Scan for the cell matching the given text and deliver its [X, Y] coordinate at center. 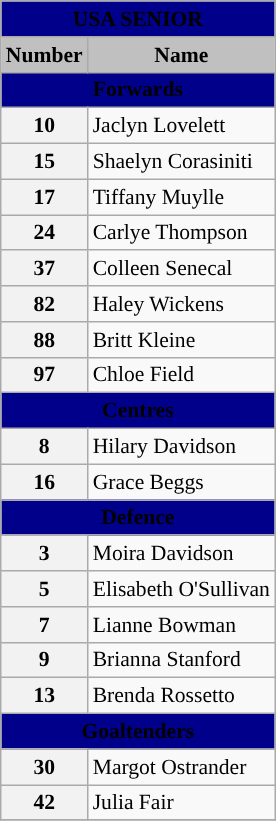
Carlye Thompson [182, 233]
Number [44, 55]
15 [44, 162]
Elisabeth O'Sullivan [182, 589]
37 [44, 269]
Colleen Senecal [182, 269]
Centres [138, 411]
82 [44, 304]
Lianne Bowman [182, 625]
Britt Kleine [182, 340]
Defence [138, 518]
5 [44, 589]
Julia Fair [182, 803]
42 [44, 803]
Brenda Rossetto [182, 696]
30 [44, 767]
Tiffany Muylle [182, 197]
24 [44, 233]
Jaclyn Lovelett [182, 126]
Moira Davidson [182, 554]
Forwards [138, 90]
Name [182, 55]
3 [44, 554]
97 [44, 375]
Chloe Field [182, 375]
Shaelyn Corasiniti [182, 162]
Brianna Stanford [182, 660]
8 [44, 447]
16 [44, 482]
13 [44, 696]
88 [44, 340]
10 [44, 126]
Margot Ostrander [182, 767]
Goaltenders [138, 732]
9 [44, 660]
USA SENIOR [138, 19]
Hilary Davidson [182, 447]
Grace Beggs [182, 482]
Haley Wickens [182, 304]
7 [44, 625]
17 [44, 197]
